Detect which cell encompasses the target text, then output its [X, Y] center coordinate. 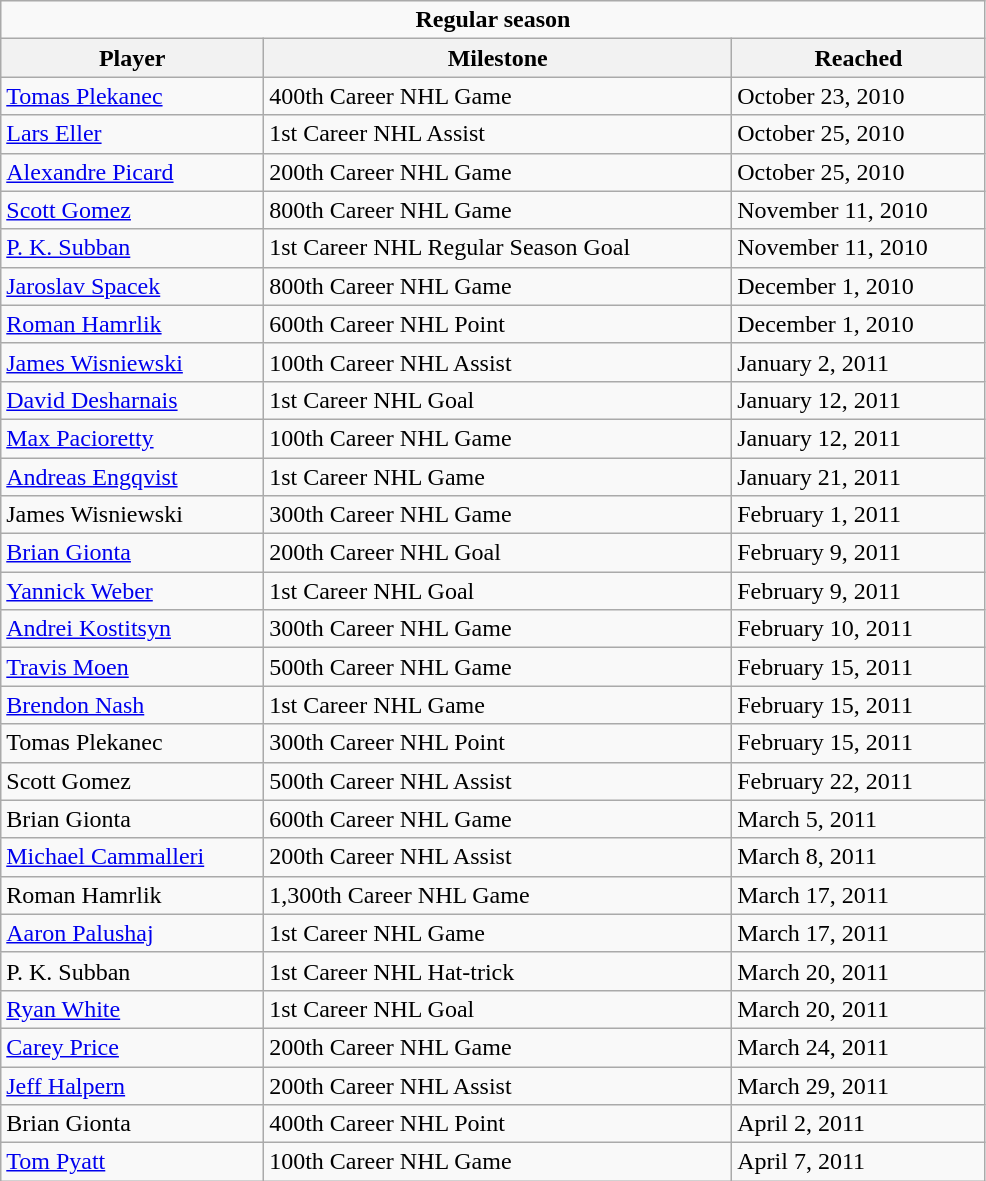
Travis Moen [132, 667]
October 23, 2010 [858, 96]
Carey Price [132, 1047]
January 2, 2011 [858, 362]
400th Career NHL Game [498, 96]
April 2, 2011 [858, 1124]
Jeff Halpern [132, 1085]
January 21, 2011 [858, 477]
April 7, 2011 [858, 1162]
February 1, 2011 [858, 515]
David Desharnais [132, 400]
1,300th Career NHL Game [498, 895]
Ryan White [132, 1009]
Alexandre Picard [132, 172]
Lars Eller [132, 134]
Regular season [493, 20]
1st Career NHL Regular Season Goal [498, 248]
100th Career NHL Assist [498, 362]
Andreas Engqvist [132, 477]
600th Career NHL Game [498, 819]
March 24, 2011 [858, 1047]
February 10, 2011 [858, 629]
Reached [858, 58]
February 22, 2011 [858, 781]
Andrei Kostitsyn [132, 629]
Max Pacioretty [132, 438]
Aaron Palushaj [132, 933]
Jaroslav Spacek [132, 286]
500th Career NHL Game [498, 667]
Brendon Nash [132, 705]
Michael Cammalleri [132, 857]
March 5, 2011 [858, 819]
March 8, 2011 [858, 857]
March 29, 2011 [858, 1085]
300th Career NHL Point [498, 743]
600th Career NHL Point [498, 324]
1st Career NHL Hat-trick [498, 971]
Player [132, 58]
500th Career NHL Assist [498, 781]
Yannick Weber [132, 591]
Milestone [498, 58]
1st Career NHL Assist [498, 134]
200th Career NHL Goal [498, 553]
400th Career NHL Point [498, 1124]
Tom Pyatt [132, 1162]
